For the text-containing cell, return its midpoint in (X, Y) coordinate format. 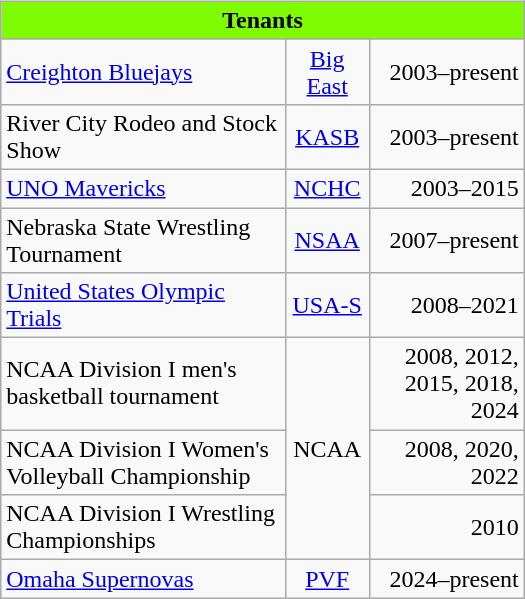
NCAA Division I men's basketball tournament (144, 384)
2007–present (446, 240)
KASB (327, 136)
2003–2015 (446, 188)
USA-S (327, 306)
River City Rodeo and Stock Show (144, 136)
Big East (327, 72)
UNO Mavericks (144, 188)
NCAA Division I Women's Volleyball Championship (144, 462)
United States Olympic Trials (144, 306)
NSAA (327, 240)
2008–2021 (446, 306)
Omaha Supernovas (144, 579)
Nebraska State Wrestling Tournament (144, 240)
2010 (446, 528)
2008, 2020, 2022 (446, 462)
2024–present (446, 579)
PVF (327, 579)
2008, 2012, 2015, 2018, 2024 (446, 384)
NCAA Division I Wrestling Championships (144, 528)
NCHC (327, 188)
Tenants (263, 20)
NCAA (327, 449)
Creighton Bluejays (144, 72)
